For the text-containing cell, return its midpoint in (x, y) coordinate format. 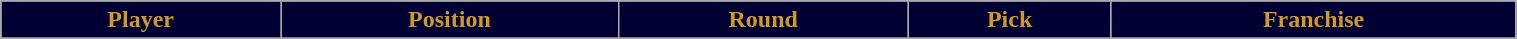
Round (763, 20)
Player (141, 20)
Franchise (1314, 20)
Position (450, 20)
Pick (1010, 20)
